Scan for the cell matching the given text and deliver its (X, Y) coordinate at center. 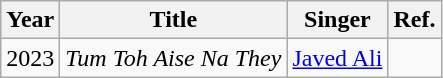
Ref. (414, 20)
Tum Toh Aise Na They (174, 58)
Title (174, 20)
Singer (338, 20)
Javed Ali (338, 58)
2023 (30, 58)
Year (30, 20)
